Identify which cell holds the provided text, then report its (X, Y) central coordinate. 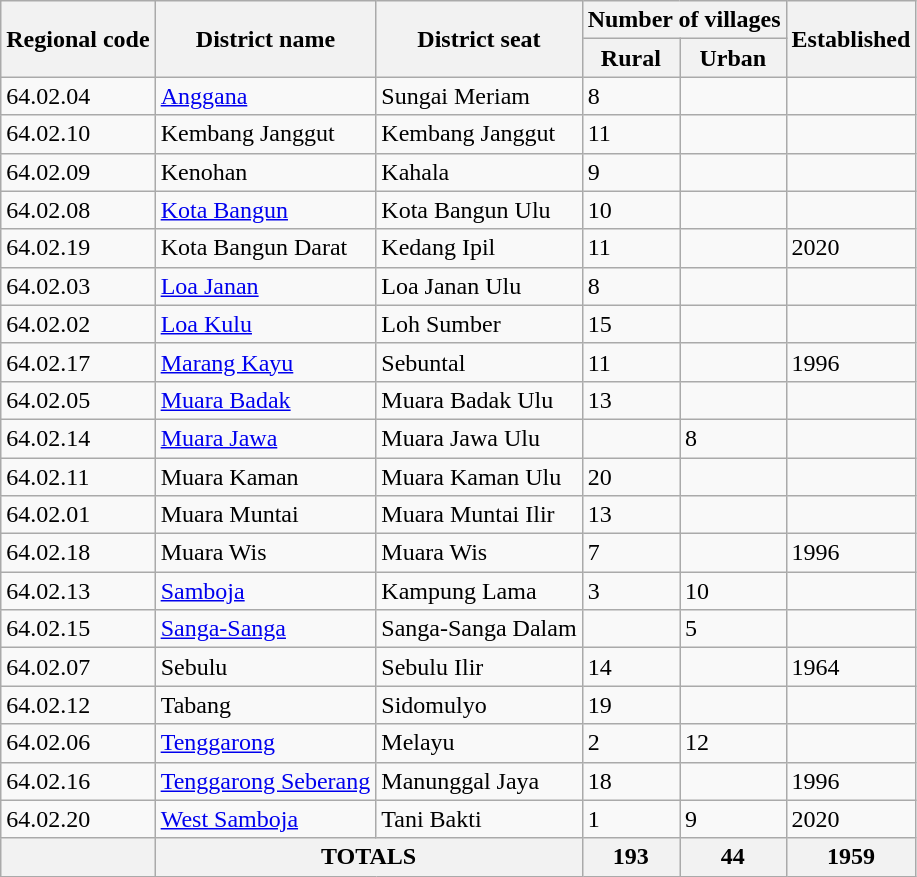
Urban (734, 58)
64.02.06 (78, 743)
64.02.18 (78, 553)
Muara Badak (266, 400)
Established (851, 39)
19 (630, 705)
Kota Bangun Darat (266, 248)
District seat (479, 39)
64.02.02 (78, 324)
64.02.10 (78, 134)
Sanga-Sanga (266, 629)
Kenohan (266, 172)
64.02.03 (78, 286)
1964 (851, 667)
Kota Bangun (266, 210)
Tenggarong (266, 743)
Tabang (266, 705)
Anggana (266, 96)
Kahala (479, 172)
West Samboja (266, 819)
64.02.09 (78, 172)
64.02.07 (78, 667)
Tani Bakti (479, 819)
Sebuntal (479, 362)
Kampung Lama (479, 591)
Tenggarong Seberang (266, 781)
Melayu (479, 743)
64.02.01 (78, 515)
64.02.11 (78, 477)
64.02.15 (78, 629)
Sebulu (266, 667)
3 (630, 591)
Loh Sumber (479, 324)
14 (630, 667)
64.02.19 (78, 248)
64.02.04 (78, 96)
64.02.17 (78, 362)
District name (266, 39)
Sanga-Sanga Dalam (479, 629)
Muara Kaman Ulu (479, 477)
Loa Kulu (266, 324)
64.02.12 (78, 705)
Loa Janan (266, 286)
5 (734, 629)
64.02.20 (78, 819)
64.02.16 (78, 781)
7 (630, 553)
1959 (851, 857)
20 (630, 477)
15 (630, 324)
64.02.13 (78, 591)
Regional code (78, 39)
Kota Bangun Ulu (479, 210)
Loa Janan Ulu (479, 286)
Marang Kayu (266, 362)
Rural (630, 58)
Muara Muntai Ilir (479, 515)
64.02.08 (78, 210)
Samboja (266, 591)
Muara Kaman (266, 477)
1 (630, 819)
Muara Badak Ulu (479, 400)
Muara Jawa (266, 438)
Muara Jawa Ulu (479, 438)
Sebulu Ilir (479, 667)
Manunggal Jaya (479, 781)
12 (734, 743)
64.02.05 (78, 400)
Sidomulyo (479, 705)
193 (630, 857)
64.02.14 (78, 438)
18 (630, 781)
2 (630, 743)
Sungai Meriam (479, 96)
Muara Muntai (266, 515)
TOTALS (368, 857)
Number of villages (684, 20)
44 (734, 857)
Kedang Ipil (479, 248)
